Return (X, Y) of the center of cell containing provided text 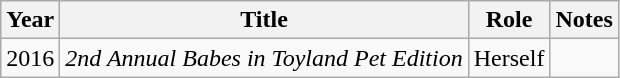
Herself (509, 58)
2nd Annual Babes in Toyland Pet Edition (264, 58)
Role (509, 20)
Year (30, 20)
Notes (584, 20)
2016 (30, 58)
Title (264, 20)
